Locate the cell with the specified text and output its (X, Y) center coordinate. 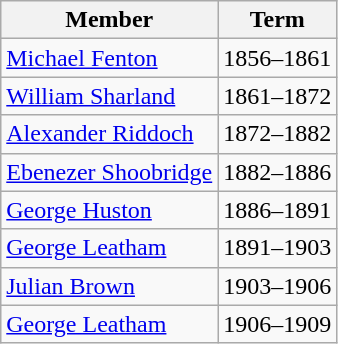
1882–1886 (278, 172)
Alexander Riddoch (110, 134)
Term (278, 20)
1906–1909 (278, 324)
Julian Brown (110, 286)
Ebenezer Shoobridge (110, 172)
1886–1891 (278, 210)
William Sharland (110, 96)
Member (110, 20)
1872–1882 (278, 134)
1903–1906 (278, 286)
1856–1861 (278, 58)
Michael Fenton (110, 58)
George Huston (110, 210)
1891–1903 (278, 248)
1861–1872 (278, 96)
